For the text-containing cell, return its midpoint in (X, Y) coordinate format. 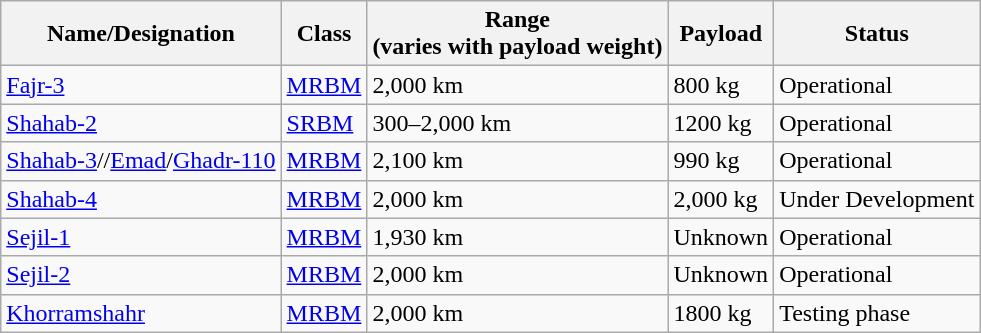
990 kg (721, 161)
Under Development (877, 199)
Testing phase (877, 313)
Class (324, 34)
1200 kg (721, 123)
Shahab-4 (141, 199)
300–2,000 km (518, 123)
1800 kg (721, 313)
Fajr-3 (141, 85)
Payload (721, 34)
Shahab-2 (141, 123)
1,930 km (518, 237)
Name/Designation (141, 34)
Status (877, 34)
Sejil-1 (141, 237)
800 kg (721, 85)
2,000 kg (721, 199)
Sejil-2 (141, 275)
2,100 km (518, 161)
Khorramshahr (141, 313)
SRBM (324, 123)
Range(varies with payload weight) (518, 34)
Shahab-3//Emad/Ghadr-110 (141, 161)
